From the cell containing the given text, extract its center point as [x, y] coordinate. 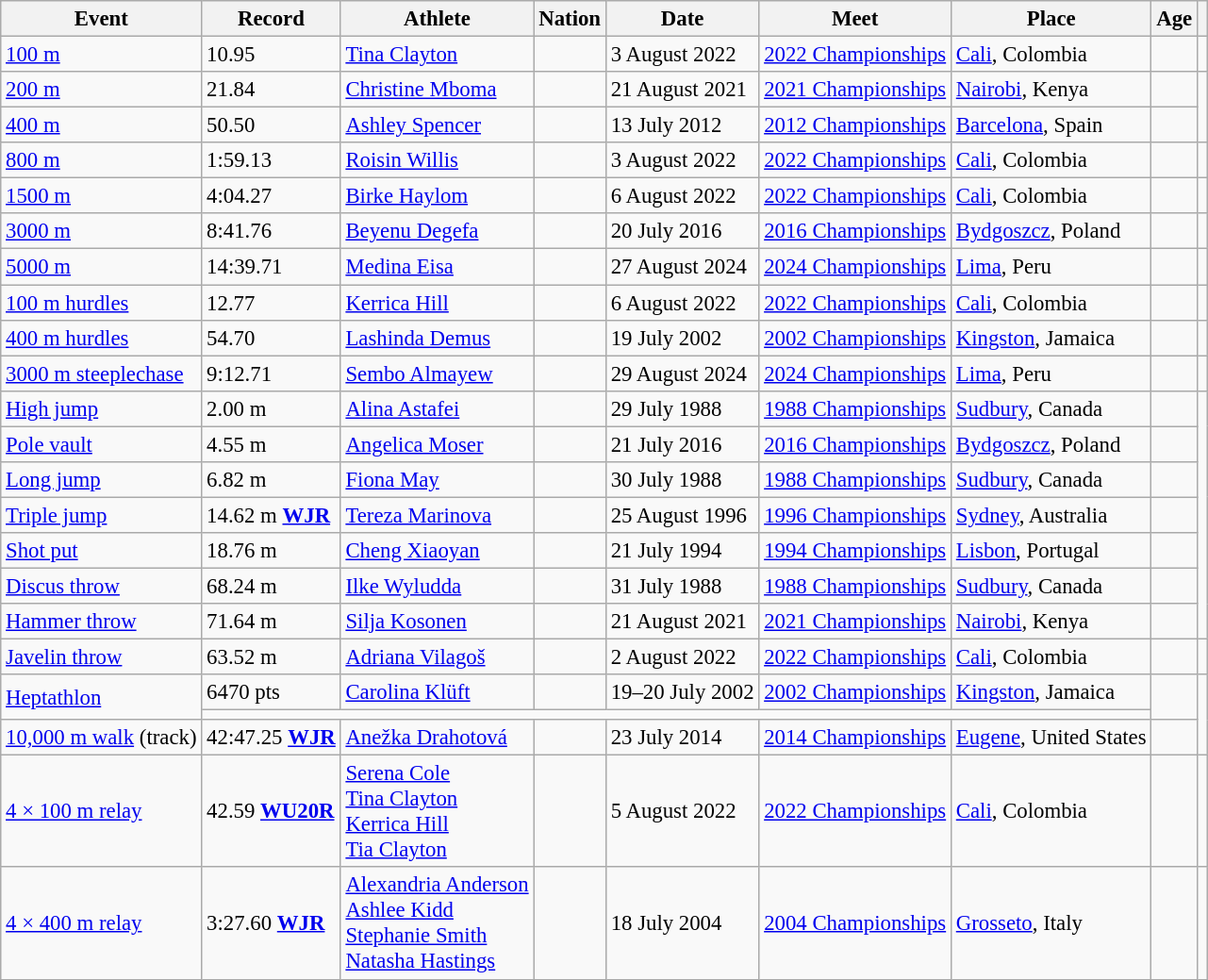
2.00 m [272, 408]
9:12.71 [272, 374]
Alexandria AndersonAshlee KiddStephanie SmithNatasha Hastings [438, 924]
Eugene, United States [1051, 738]
Kerrica Hill [438, 303]
50.50 [272, 125]
54.70 [272, 338]
400 m [102, 125]
21 July 2016 [682, 444]
1:59.13 [272, 160]
Beyenu Degefa [438, 231]
Birke Haylom [438, 196]
19 July 2002 [682, 338]
30 July 1988 [682, 480]
Roisin Willis [438, 160]
High jump [102, 408]
Shot put [102, 551]
21 July 1994 [682, 551]
20 July 2016 [682, 231]
400 m hurdles [102, 338]
25 August 1996 [682, 515]
800 m [102, 160]
Meet [855, 19]
29 August 2024 [682, 374]
Serena ColeTina ClaytonKerrica HillTia Clayton [438, 811]
100 m [102, 55]
21.84 [272, 90]
2014 Championships [855, 738]
6.82 m [272, 480]
18 July 2004 [682, 924]
200 m [102, 90]
Cheng Xiaoyan [438, 551]
Javelin throw [102, 657]
42.59 WU20R [272, 811]
Heptathlon [102, 697]
31 July 1988 [682, 586]
Sembo Almayew [438, 374]
Alina Astafei [438, 408]
Christine Mboma [438, 90]
Anežka Drahotová [438, 738]
Nation [570, 19]
2 August 2022 [682, 657]
14.62 m WJR [272, 515]
3000 m steeplechase [102, 374]
4:04.27 [272, 196]
13 July 2012 [682, 125]
Discus throw [102, 586]
10,000 m walk (track) [102, 738]
Adriana Vilagoš [438, 657]
10.95 [272, 55]
4 × 400 m relay [102, 924]
Athlete [438, 19]
Angelica Moser [438, 444]
100 m hurdles [102, 303]
Sydney, Australia [1051, 515]
68.24 m [272, 586]
Long jump [102, 480]
Carolina Klüft [438, 692]
Event [102, 19]
6470 pts [272, 692]
29 July 1988 [682, 408]
4 × 100 m relay [102, 811]
5 August 2022 [682, 811]
18.76 m [272, 551]
Grosseto, Italy [1051, 924]
3000 m [102, 231]
5000 m [102, 267]
1994 Championships [855, 551]
Date [682, 19]
1500 m [102, 196]
Pole vault [102, 444]
Tereza Marinova [438, 515]
Lisbon, Portugal [1051, 551]
23 July 2014 [682, 738]
71.64 m [272, 622]
Place [1051, 19]
8:41.76 [272, 231]
2004 Championships [855, 924]
Medina Eisa [438, 267]
Barcelona, Spain [1051, 125]
19–20 July 2002 [682, 692]
27 August 2024 [682, 267]
12.77 [272, 303]
2012 Championships [855, 125]
14:39.71 [272, 267]
42:47.25 WJR [272, 738]
1996 Championships [855, 515]
Tina Clayton [438, 55]
Lashinda Demus [438, 338]
3:27.60 WJR [272, 924]
Ashley Spencer [438, 125]
Hammer throw [102, 622]
Record [272, 19]
Ilke Wyludda [438, 586]
4.55 m [272, 444]
Fiona May [438, 480]
Silja Kosonen [438, 622]
63.52 m [272, 657]
Age [1175, 19]
Triple jump [102, 515]
